Find where the given text appears and provide that cell's center as [x, y] coordinate. 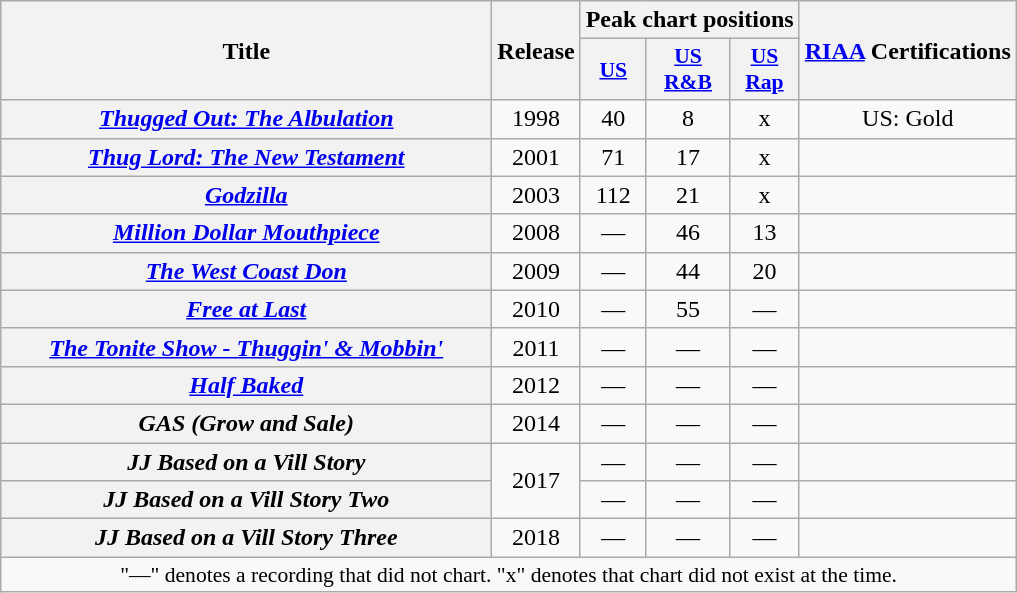
40 [613, 119]
2003 [536, 195]
2014 [536, 423]
2017 [536, 480]
RIAA Certifications [908, 50]
USRap [765, 70]
The West Coast Don [246, 271]
20 [765, 271]
JJ Based on a Vill Story Two [246, 500]
Half Baked [246, 385]
"—" denotes a recording that did not chart. "x" denotes that chart did not exist at the time. [509, 575]
USR&B [688, 70]
US: Gold [908, 119]
2012 [536, 385]
71 [613, 157]
2001 [536, 157]
2011 [536, 347]
Free at Last [246, 309]
112 [613, 195]
Title [246, 50]
46 [688, 233]
US [613, 70]
44 [688, 271]
21 [688, 195]
Thugged Out: The Albulation [246, 119]
2010 [536, 309]
Peak chart positions [690, 20]
JJ Based on a Vill Story [246, 461]
Thug Lord: The New Testament [246, 157]
2018 [536, 538]
JJ Based on a Vill Story Three [246, 538]
2009 [536, 271]
The Tonite Show - Thuggin' & Mobbin' [246, 347]
Million Dollar Mouthpiece [246, 233]
Godzilla [246, 195]
Release [536, 50]
13 [765, 233]
1998 [536, 119]
2008 [536, 233]
55 [688, 309]
8 [688, 119]
17 [688, 157]
GAS (Grow and Sale) [246, 423]
